From the cell containing the given text, extract its center point as [x, y] coordinate. 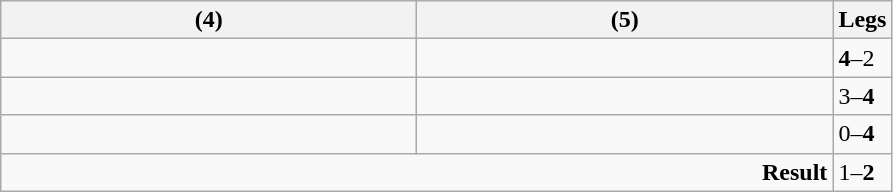
(5) [625, 20]
0–4 [862, 134]
1–2 [862, 172]
3–4 [862, 96]
Result [417, 172]
Legs [862, 20]
(4) [209, 20]
4–2 [862, 58]
